Detect which cell encompasses the target text, then output its [x, y] center coordinate. 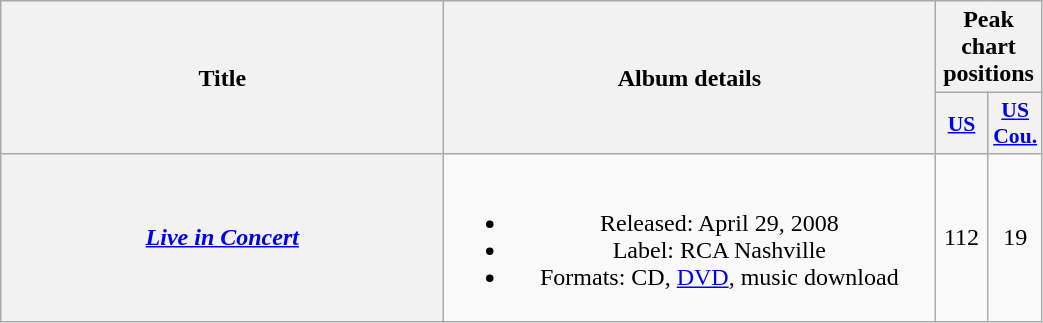
Released: April 29, 2008Label: RCA NashvilleFormats: CD, DVD, music download [690, 238]
Live in Concert [222, 238]
19 [1015, 238]
Peak chartpositions [988, 47]
USCou. [1015, 124]
US [962, 124]
Album details [690, 78]
Title [222, 78]
112 [962, 238]
